Scan for the cell matching the given text and deliver its [x, y] coordinate at center. 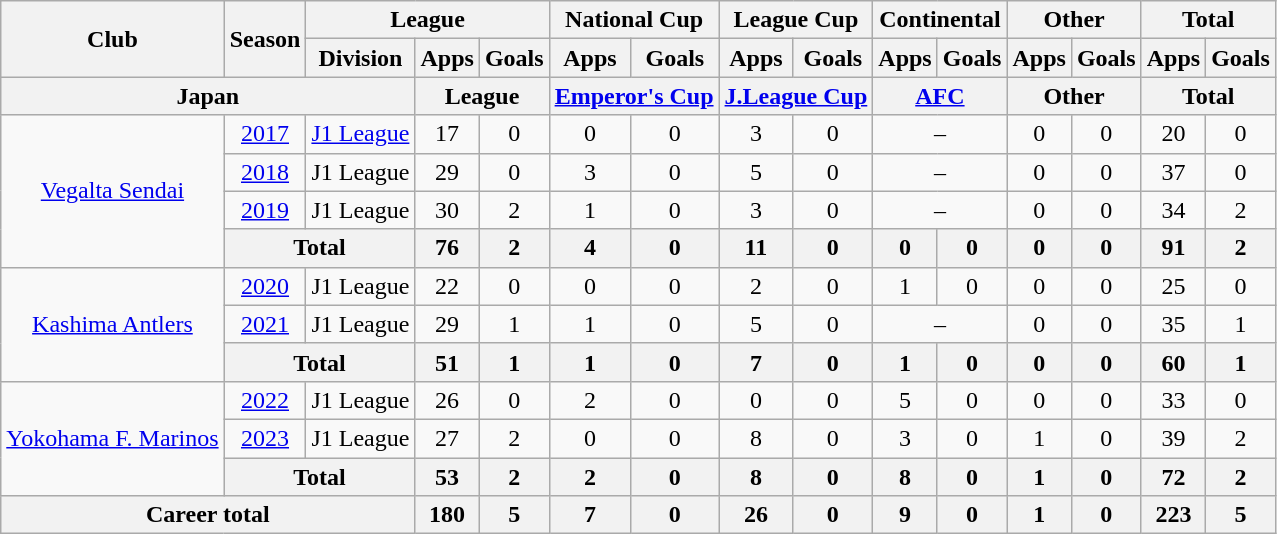
53 [447, 477]
35 [1173, 324]
22 [447, 286]
2021 [265, 324]
180 [447, 515]
72 [1173, 477]
2022 [265, 400]
Club [112, 39]
39 [1173, 438]
33 [1173, 400]
Division [360, 58]
76 [447, 248]
25 [1173, 286]
4 [590, 248]
20 [1173, 134]
Kashima Antlers [112, 324]
2017 [265, 134]
2020 [265, 286]
27 [447, 438]
Emperor's Cup [634, 96]
223 [1173, 515]
Vegalta Sendai [112, 191]
Yokohama F. Marinos [112, 438]
9 [905, 515]
2018 [265, 172]
J.League Cup [796, 96]
60 [1173, 362]
League Cup [796, 20]
National Cup [634, 20]
Career total [208, 515]
2023 [265, 438]
Continental [940, 20]
11 [756, 248]
Season [265, 39]
2019 [265, 210]
37 [1173, 172]
17 [447, 134]
34 [1173, 210]
30 [447, 210]
AFC [940, 96]
51 [447, 362]
Japan [208, 96]
91 [1173, 248]
